Extract the (x, y) coordinate from the center of the cell holding the provided text.  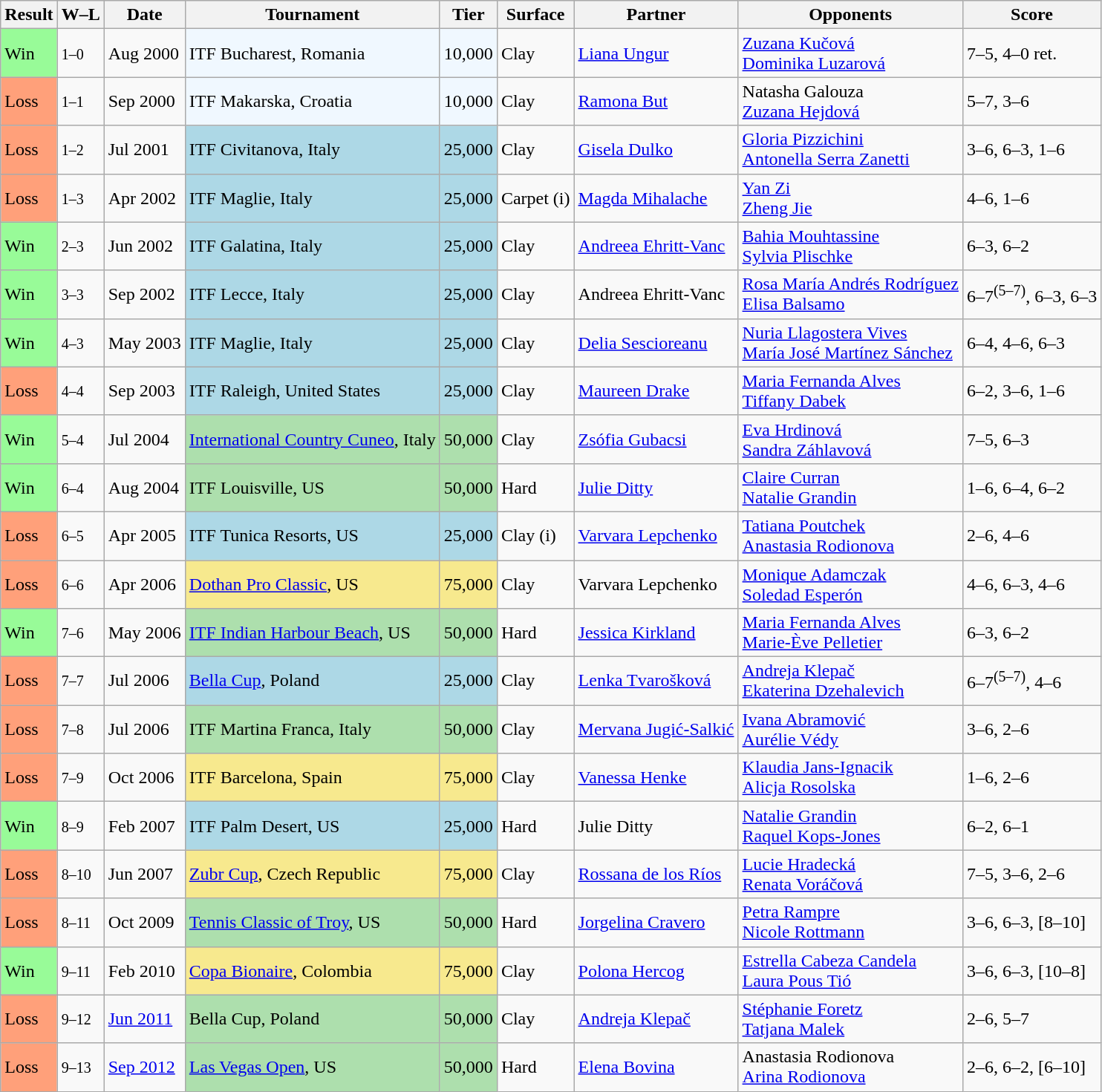
Rossana de los Ríos (656, 874)
Sep 2012 (144, 1068)
Lucie Hradecká Renata Voráčová (850, 874)
6–5 (80, 536)
7–5, 4–0 ret. (1031, 53)
8–11 (80, 922)
3–6, 6–3, 1–6 (1031, 150)
Apr 2002 (144, 197)
Claire Curran Natalie Grandin (850, 487)
ITF Martina Franca, Italy (312, 729)
Zuzana Kučová Dominika Luzarová (850, 53)
May 2006 (144, 632)
Natalie Grandin Raquel Kops-Jones (850, 825)
5–4 (80, 439)
Eva Hrdinová Sandra Záhlavová (850, 439)
1–6, 2–6 (1031, 778)
Estrella Cabeza Candela Laura Pous Tió (850, 971)
Surface (535, 15)
Maria Fernanda Alves Tiffany Dabek (850, 390)
May 2003 (144, 343)
Copa Bionaire, Colombia (312, 971)
Partner (656, 15)
4–6, 6–3, 4–6 (1031, 583)
Ivana Abramović Aurélie Védy (850, 729)
Las Vegas Open, US (312, 1068)
ITF Civitanova, Italy (312, 150)
7–8 (80, 729)
Carpet (i) (535, 197)
6–4, 4–6, 6–3 (1031, 343)
Date (144, 15)
ITF Palm Desert, US (312, 825)
Natasha Galouza Zuzana Hejdová (850, 101)
Mervana Jugić-Salkić (656, 729)
Dothan Pro Classic, US (312, 583)
4–6, 1–6 (1031, 197)
ITF Raleigh, United States (312, 390)
Aug 2000 (144, 53)
2–6, 6–2, [6–10] (1031, 1068)
Tatiana Poutchek Anastasia Rodionova (850, 536)
ITF Bucharest, Romania (312, 53)
6–2, 6–1 (1031, 825)
7–5, 3–6, 2–6 (1031, 874)
2–3 (80, 246)
9–13 (80, 1068)
6–6 (80, 583)
Gisela Dulko (656, 150)
6–4 (80, 487)
7–7 (80, 681)
Jun 2007 (144, 874)
Stéphanie Foretz Tatjana Malek (850, 1019)
ITF Galatina, Italy (312, 246)
7–5, 6–3 (1031, 439)
Bahia Mouhtassine Sylvia Plischke (850, 246)
ITF Tunica Resorts, US (312, 536)
8–10 (80, 874)
9–11 (80, 971)
6–7(5–7), 4–6 (1031, 681)
Maureen Drake (656, 390)
3–6, 2–6 (1031, 729)
Jun 2002 (144, 246)
Ramona But (656, 101)
Gloria Pizzichini Antonella Serra Zanetti (850, 150)
Vanessa Henke (656, 778)
ITF Louisville, US (312, 487)
Jul 2001 (144, 150)
ITF Makarska, Croatia (312, 101)
Klaudia Jans-Ignacik Alicja Rosolska (850, 778)
Liana Ungur (656, 53)
Jun 2011 (144, 1019)
Feb 2010 (144, 971)
Sep 2002 (144, 294)
Andreja Klepač (656, 1019)
1–0 (80, 53)
Rosa María Andrés Rodríguez Elisa Balsamo (850, 294)
1–3 (80, 197)
6–2, 3–6, 1–6 (1031, 390)
International Country Cuneo, Italy (312, 439)
Feb 2007 (144, 825)
1–6, 6–4, 6–2 (1031, 487)
7–9 (80, 778)
Lenka Tvarošková (656, 681)
Andreja Klepač Ekaterina Dzehalevich (850, 681)
4–3 (80, 343)
3–3 (80, 294)
Tournament (312, 15)
Aug 2004 (144, 487)
5–7, 3–6 (1031, 101)
6–7(5–7), 6–3, 6–3 (1031, 294)
W–L (80, 15)
8–9 (80, 825)
Jul 2004 (144, 439)
Yan Zi Zheng Jie (850, 197)
Result (29, 15)
9–12 (80, 1019)
4–4 (80, 390)
Anastasia Rodionova Arina Rodionova (850, 1068)
Petra Rampre Nicole Rottmann (850, 922)
2–6, 5–7 (1031, 1019)
Magda Mihalache (656, 197)
Tier (468, 15)
Zsófia Gubacsi (656, 439)
2–6, 4–6 (1031, 536)
Delia Sescioreanu (656, 343)
Maria Fernanda Alves Marie-Ève Pelletier (850, 632)
Zubr Cup, Czech Republic (312, 874)
ITF Indian Harbour Beach, US (312, 632)
Apr 2006 (144, 583)
Nuria Llagostera Vives María José Martínez Sánchez (850, 343)
Opponents (850, 15)
7–6 (80, 632)
Jessica Kirkland (656, 632)
ITF Lecce, Italy (312, 294)
Sep 2000 (144, 101)
Oct 2006 (144, 778)
3–6, 6–3, [8–10] (1031, 922)
Score (1031, 15)
Polona Hercog (656, 971)
Jorgelina Cravero (656, 922)
Apr 2005 (144, 536)
1–1 (80, 101)
ITF Barcelona, Spain (312, 778)
3–6, 6–3, [10–8] (1031, 971)
Tennis Classic of Troy, US (312, 922)
Oct 2009 (144, 922)
Monique Adamczak Soledad Esperón (850, 583)
Clay (i) (535, 536)
Elena Bovina (656, 1068)
1–2 (80, 150)
Sep 2003 (144, 390)
